Capture the cell that displays the provided text and extract its [x, y] central coordinate. 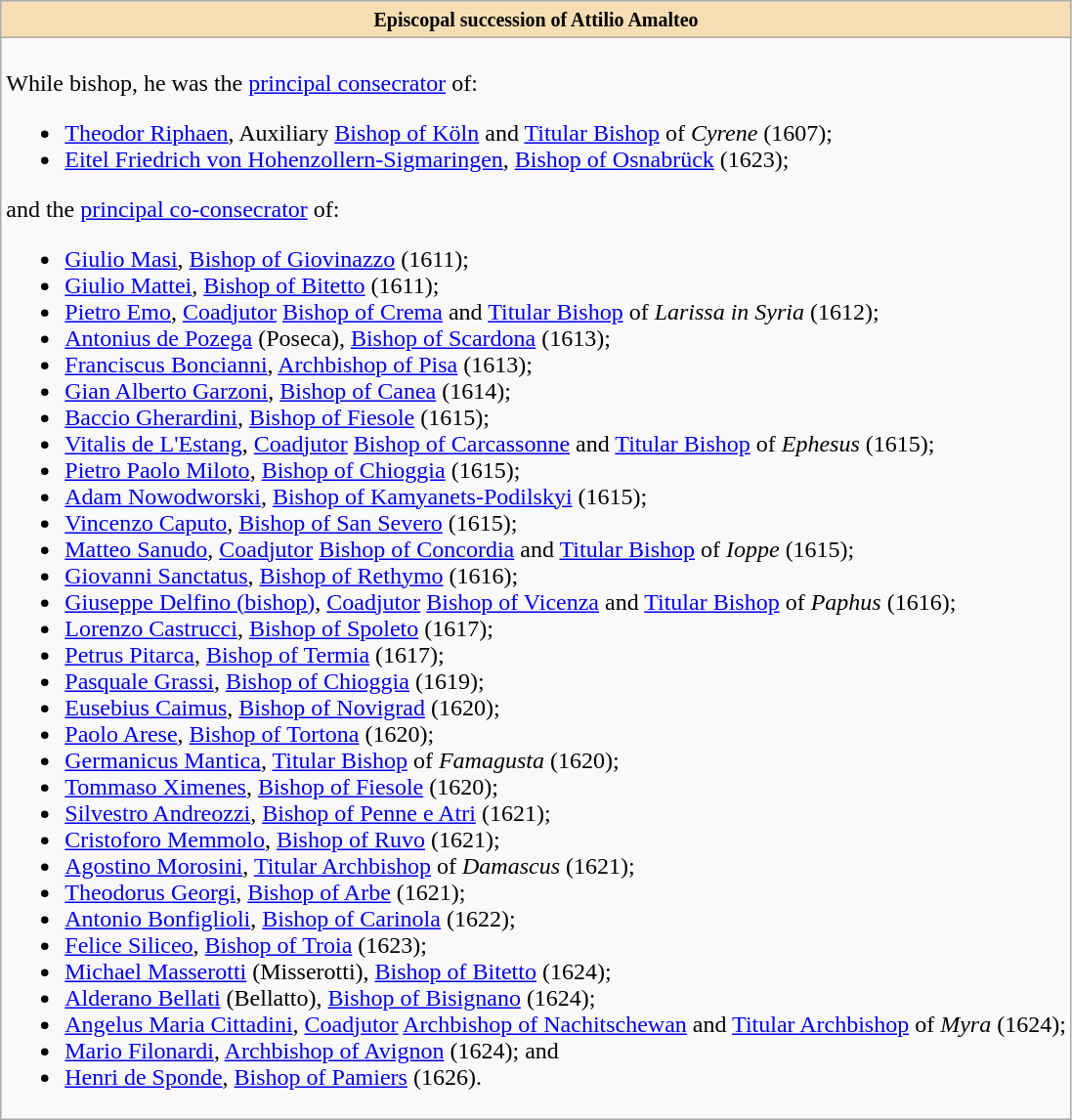
Episcopal succession of Attilio Amalteo [536, 20]
